Pinpoint the cell where the given text exists, returning its (X, Y) midpoint coordinate. 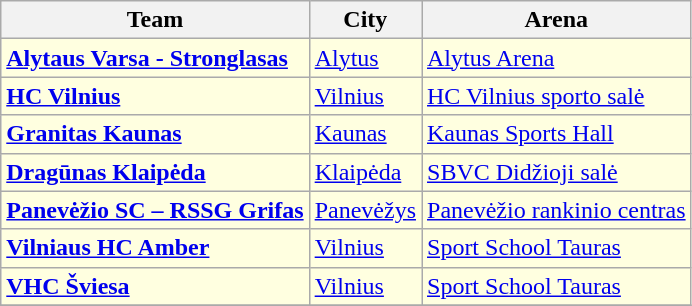
Alytus Arena (557, 58)
City (365, 20)
Vilniaus HC Amber (155, 248)
HC Vilnius (155, 96)
VHC Šviesa (155, 286)
Granitas Kaunas (155, 134)
Kaunas (365, 134)
Kaunas Sports Hall (557, 134)
Team (155, 20)
Panevėžio rankinio centras (557, 210)
Panevėžio SC – RSSG Grifas (155, 210)
Arena (557, 20)
HC Vilnius sporto salė (557, 96)
Klaipėda (365, 172)
Dragūnas Klaipėda (155, 172)
Panevėžys (365, 210)
Alytaus Varsa - Stronglasas (155, 58)
Alytus (365, 58)
SBVC Didžioji salė (557, 172)
